Find where the given text appears and provide that cell's center as (x, y) coordinate. 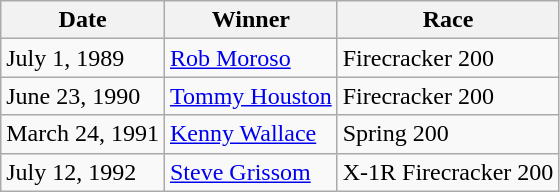
Date (83, 20)
Winner (250, 20)
Tommy Houston (250, 96)
July 1, 1989 (83, 58)
June 23, 1990 (83, 96)
Spring 200 (448, 134)
March 24, 1991 (83, 134)
X-1R Firecracker 200 (448, 172)
Steve Grissom (250, 172)
July 12, 1992 (83, 172)
Race (448, 20)
Kenny Wallace (250, 134)
Rob Moroso (250, 58)
